Return the (x, y) coordinate for the center point of the cell that contains the specified text.  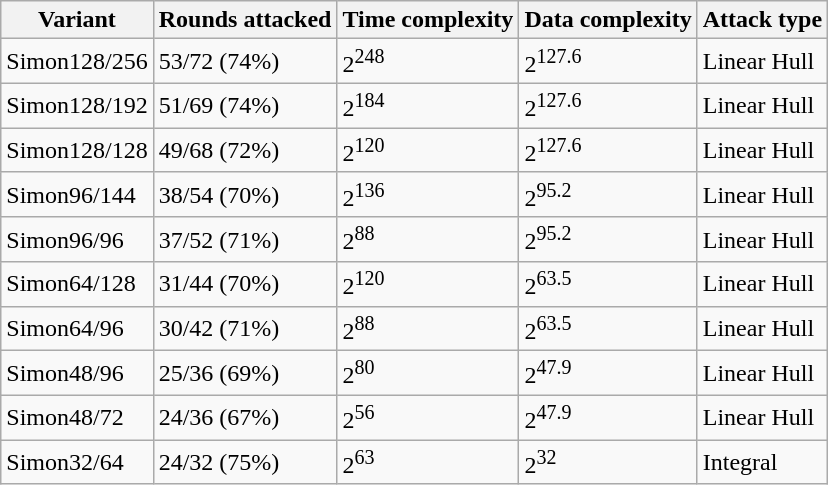
25/36 (69%) (245, 374)
232 (608, 462)
Variant (77, 20)
Simon96/144 (77, 194)
37/52 (71%) (245, 240)
2136 (428, 194)
Rounds attacked (245, 20)
Time complexity (428, 20)
Simon64/96 (77, 328)
Data complexity (608, 20)
Simon48/72 (77, 418)
53/72 (74%) (245, 62)
Simon128/256 (77, 62)
2184 (428, 106)
24/32 (75%) (245, 462)
Simon32/64 (77, 462)
Simon48/96 (77, 374)
2248 (428, 62)
Simon96/96 (77, 240)
24/36 (67%) (245, 418)
30/42 (71%) (245, 328)
31/44 (70%) (245, 284)
Attack type (762, 20)
Simon128/128 (77, 150)
Integral (762, 462)
280 (428, 374)
Simon64/128 (77, 284)
256 (428, 418)
49/68 (72%) (245, 150)
263 (428, 462)
Simon128/192 (77, 106)
38/54 (70%) (245, 194)
51/69 (74%) (245, 106)
